Find where the given text appears and provide that cell's center as [x, y] coordinate. 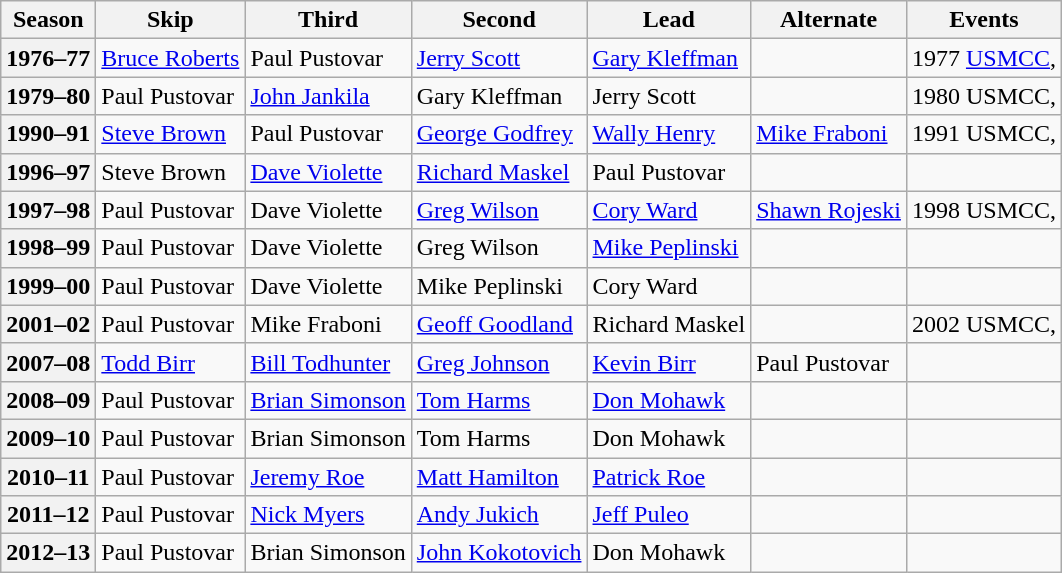
Nick Myers [328, 515]
Todd Birr [170, 362]
2011–12 [48, 515]
George Godfrey [499, 134]
1997–98 [48, 210]
Jeremy Roe [328, 477]
Lead [669, 20]
Season [48, 20]
1996–97 [48, 172]
1980 USMCC, [984, 96]
Jeff Puleo [669, 515]
Geoff Goodland [499, 324]
Third [328, 20]
2008–09 [48, 400]
2001–02 [48, 324]
1998–99 [48, 248]
1976–77 [48, 58]
1999–00 [48, 286]
2012–13 [48, 553]
Alternate [829, 20]
Skip [170, 20]
Bruce Roberts [170, 58]
Matt Hamilton [499, 477]
John Kokotovich [499, 553]
1979–80 [48, 96]
1977 USMCC, [984, 58]
Patrick Roe [669, 477]
Events [984, 20]
2002 USMCC, [984, 324]
Shawn Rojeski [829, 210]
Greg Johnson [499, 362]
Andy Jukich [499, 515]
1990–91 [48, 134]
2007–08 [48, 362]
Bill Todhunter [328, 362]
John Jankila [328, 96]
2009–10 [48, 438]
1998 USMCC, [984, 210]
Wally Henry [669, 134]
1991 USMCC, [984, 134]
Kevin Birr [669, 362]
Second [499, 20]
2010–11 [48, 477]
